Determine the (x, y) coordinate at the center of the cell enclosing the given text.  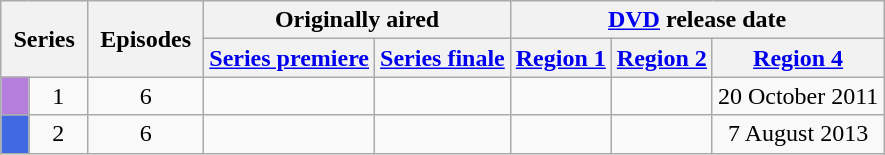
Region 1 (560, 58)
7 August 2013 (798, 134)
Region 4 (798, 58)
DVD release date (697, 20)
Series finale (443, 58)
20 October 2011 (798, 96)
1 (58, 96)
Series premiere (290, 58)
2 (58, 134)
Originally aired (357, 20)
Series (44, 39)
Episodes (146, 39)
Region 2 (662, 58)
